Capture the cell that displays the provided text and extract its (X, Y) central coordinate. 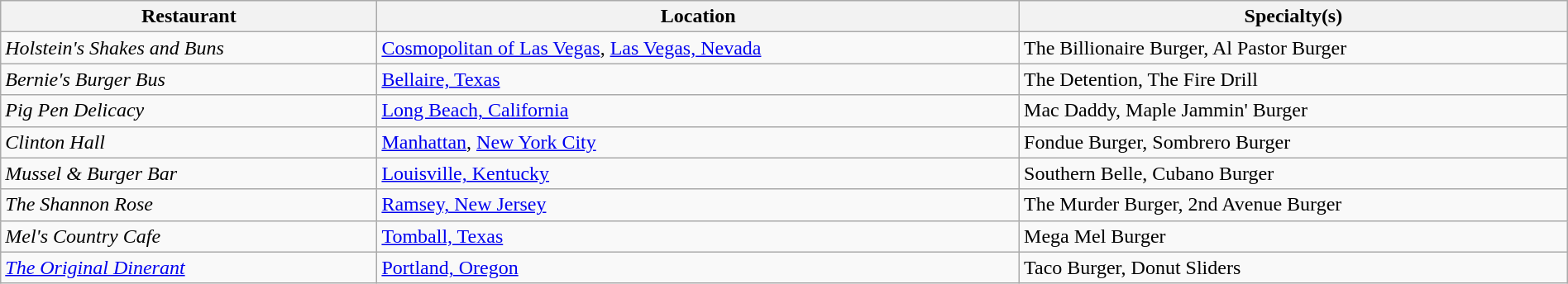
Fondue Burger, Sombrero Burger (1293, 142)
Clinton Hall (189, 142)
Mussel & Burger Bar (189, 173)
Long Beach, California (698, 111)
Restaurant (189, 17)
Bellaire, Texas (698, 79)
Tomball, Texas (698, 236)
The Murder Burger, 2nd Avenue Burger (1293, 205)
Cosmopolitan of Las Vegas, Las Vegas, Nevada (698, 48)
The Original Dinerant (189, 267)
The Shannon Rose (189, 205)
Ramsey, New Jersey (698, 205)
Louisville, Kentucky (698, 173)
Mac Daddy, Maple Jammin' Burger (1293, 111)
The Detention, The Fire Drill (1293, 79)
Holstein's Shakes and Buns (189, 48)
Location (698, 17)
Portland, Oregon (698, 267)
Bernie's Burger Bus (189, 79)
Southern Belle, Cubano Burger (1293, 173)
The Billionaire Burger, Al Pastor Burger (1293, 48)
Mega Mel Burger (1293, 236)
Manhattan, New York City (698, 142)
Taco Burger, Donut Sliders (1293, 267)
Specialty(s) (1293, 17)
Mel's Country Cafe (189, 236)
Pig Pen Delicacy (189, 111)
